Determine the [X, Y] coordinate at the center of the cell enclosing the given text.  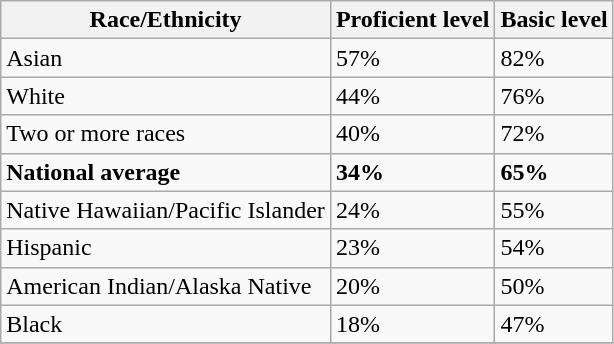
40% [412, 134]
34% [412, 172]
Race/Ethnicity [166, 20]
72% [554, 134]
23% [412, 248]
18% [412, 324]
Black [166, 324]
24% [412, 210]
20% [412, 286]
44% [412, 96]
White [166, 96]
Basic level [554, 20]
National average [166, 172]
Hispanic [166, 248]
Two or more races [166, 134]
76% [554, 96]
65% [554, 172]
57% [412, 58]
Native Hawaiian/Pacific Islander [166, 210]
American Indian/Alaska Native [166, 286]
Proficient level [412, 20]
50% [554, 286]
Asian [166, 58]
55% [554, 210]
54% [554, 248]
82% [554, 58]
47% [554, 324]
